Provide the (x, y) coordinate of the cell's center where the given text is located.  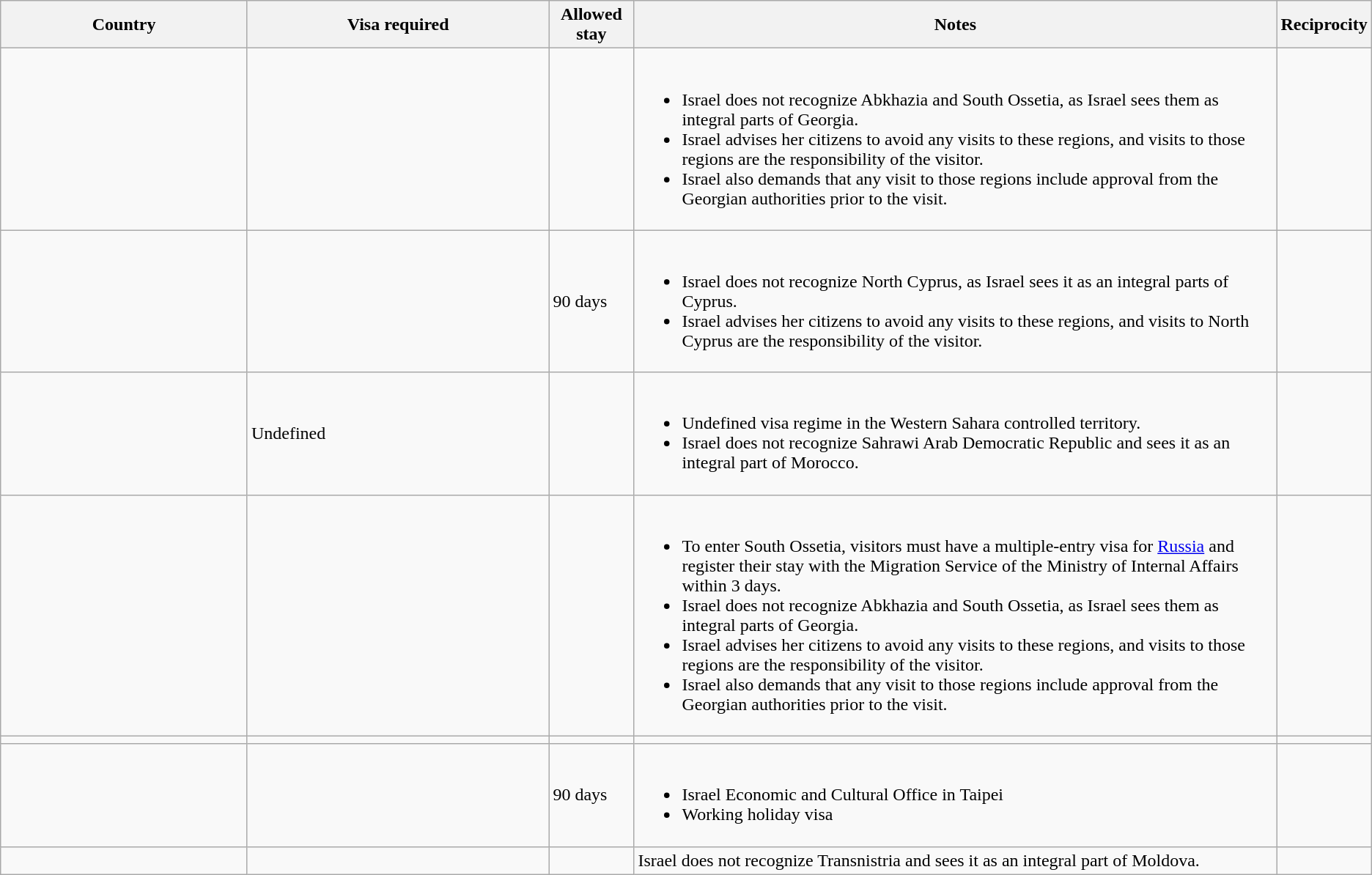
Country (125, 25)
Israel does not recognize Transnistria and sees it as an integral part of Moldova. (956, 860)
Israel Economic and Cultural Office in TaipeiWorking holiday visa (956, 795)
Visa required (397, 25)
Reciprocity (1324, 25)
Notes (956, 25)
Allowed stay (591, 25)
Undefined (397, 434)
